Return the (x, y) coordinate for the center point of the cell that contains the specified text.  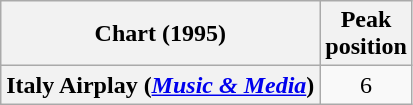
Peakposition (366, 34)
6 (366, 85)
Chart (1995) (160, 34)
Italy Airplay (Music & Media) (160, 85)
